Provide the [X, Y] coordinate of the cell's center where the given text is located.  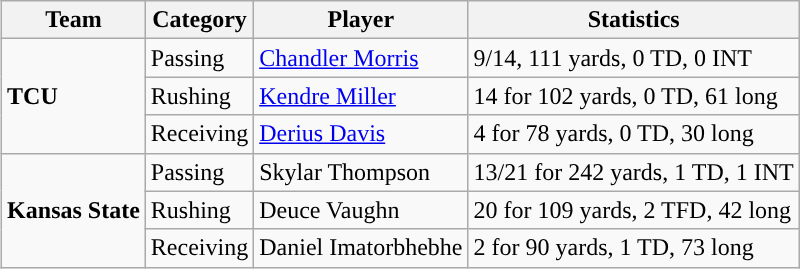
13/21 for 242 yards, 1 TD, 1 INT [634, 172]
TCU [74, 96]
9/14, 111 yards, 0 TD, 0 INT [634, 58]
2 for 90 yards, 1 TD, 73 long [634, 248]
Category [199, 20]
20 for 109 yards, 2 TFD, 42 long [634, 210]
Team [74, 20]
Deuce Vaughn [361, 210]
Skylar Thompson [361, 172]
4 for 78 yards, 0 TD, 30 long [634, 134]
Daniel Imatorbhebhe [361, 248]
Kansas State [74, 210]
Statistics [634, 20]
Kendre Miller [361, 96]
14 for 102 yards, 0 TD, 61 long [634, 96]
Player [361, 20]
Chandler Morris [361, 58]
Derius Davis [361, 134]
